Output the (x, y) coordinate of the center of the cell containing the given text.  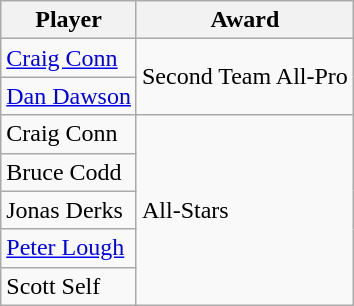
Player (69, 20)
Scott Self (69, 286)
All-Stars (244, 210)
Dan Dawson (69, 96)
Award (244, 20)
Second Team All-Pro (244, 77)
Bruce Codd (69, 172)
Jonas Derks (69, 210)
Peter Lough (69, 248)
